Determine the (x, y) coordinate at the center of the cell enclosing the given text.  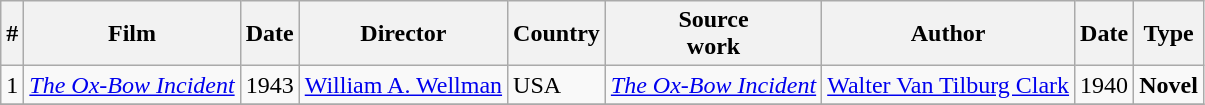
Novel (1169, 85)
USA (557, 85)
Country (557, 34)
William A. Wellman (403, 85)
1940 (1104, 85)
Author (948, 34)
1943 (270, 85)
1 (12, 85)
Director (403, 34)
Walter Van Tilburg Clark (948, 85)
Type (1169, 34)
# (12, 34)
Film (132, 34)
Sourcework (713, 34)
